Capture the cell that displays the provided text and extract its (X, Y) central coordinate. 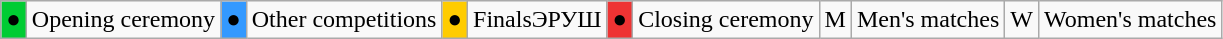
Closing ceremony (726, 20)
Men's matches (928, 20)
Opening ceremony (123, 20)
W (1022, 20)
Other competitions (344, 20)
FinalsЭРУШ (538, 20)
M (835, 20)
Women's matches (1130, 20)
